Find where the given text appears and provide that cell's center as (x, y) coordinate. 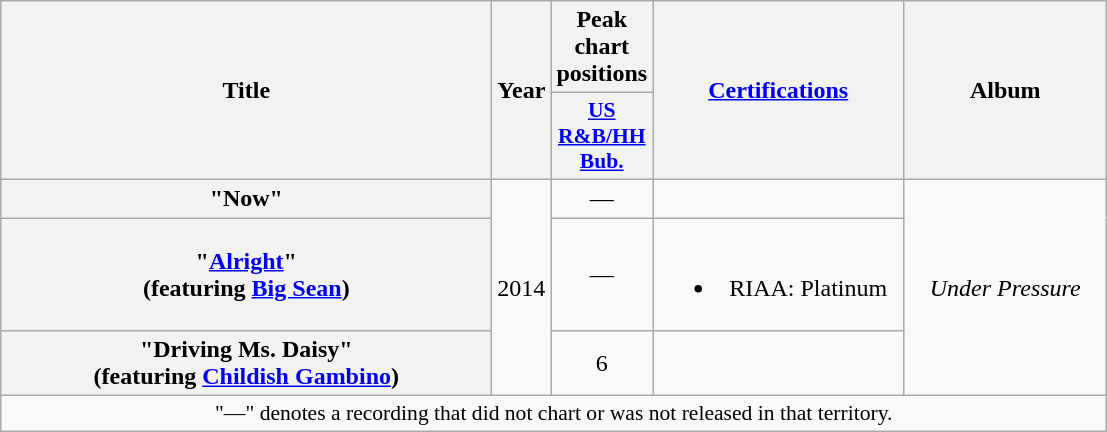
Certifications (778, 90)
Album (1006, 90)
Year (522, 90)
6 (602, 364)
"—" denotes a recording that did not chart or was not released in that territory. (554, 414)
RIAA: Platinum (778, 274)
Under Pressure (1006, 287)
USR&B/HHBub. (602, 136)
Peak chart positions (602, 47)
2014 (522, 287)
"Alright"(featuring Big Sean) (246, 274)
"Driving Ms. Daisy"(featuring Childish Gambino) (246, 364)
Title (246, 90)
"Now" (246, 198)
